Identify which cell holds the provided text, then report its (x, y) central coordinate. 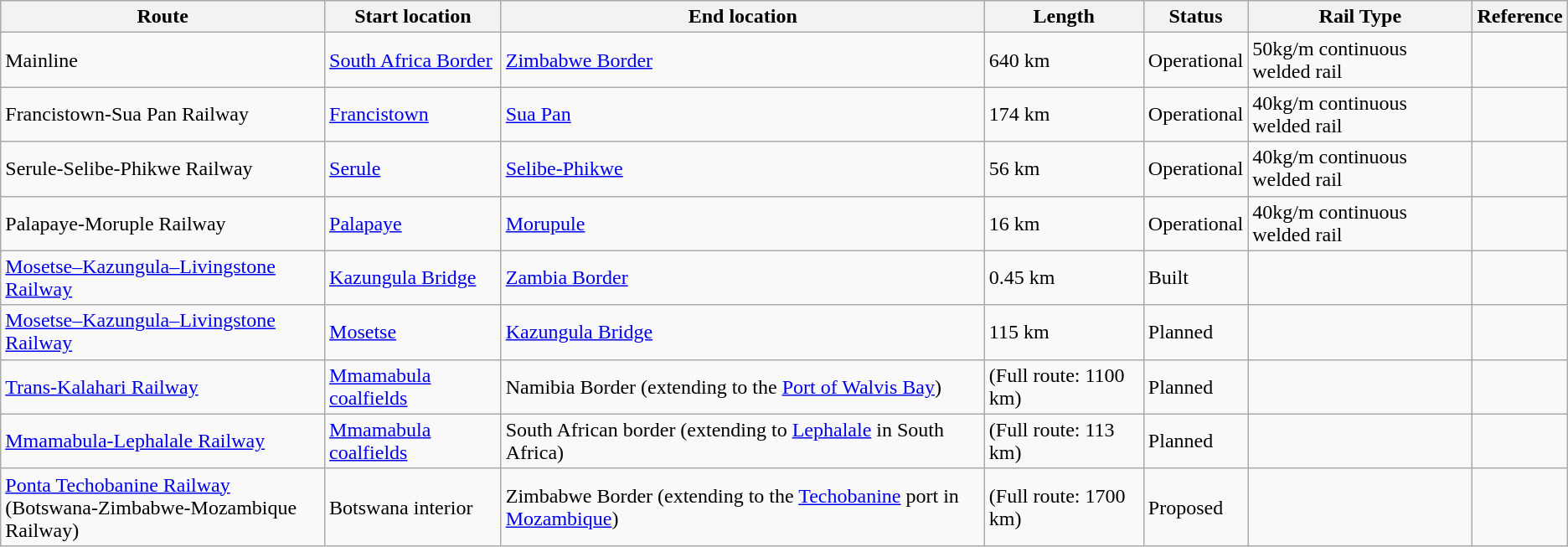
South African border (extending to Lephalale in South Africa) (742, 441)
Reference (1519, 17)
Proposed (1195, 507)
Botswana interior (414, 507)
End location (742, 17)
Morupule (742, 223)
115 km (1064, 332)
Zimbabwe Border (extending to the Techobanine port in Mozambique) (742, 507)
Namibia Border (extending to the Port of Walvis Bay) (742, 387)
Palapaye (414, 223)
Route (162, 17)
0.45 km (1064, 278)
Rail Type (1360, 17)
Length (1064, 17)
South Africa Border (414, 60)
Sua Pan (742, 114)
Mosetse (414, 332)
Serule (414, 169)
Start location (414, 17)
16 km (1064, 223)
174 km (1064, 114)
Mmamabula-Lephalale Railway (162, 441)
(Full route: 1700 km) (1064, 507)
Francistown-Sua Pan Railway (162, 114)
Palapaye-Moruple Railway (162, 223)
Serule-Selibe-Phikwe Railway (162, 169)
Built (1195, 278)
56 km (1064, 169)
Status (1195, 17)
Ponta Techobanine Railway(Botswana-Zimbabwe-Mozambique Railway) (162, 507)
Zimbabwe Border (742, 60)
(Full route: 113 km) (1064, 441)
Selibe-Phikwe (742, 169)
Mainline (162, 60)
Trans-Kalahari Railway (162, 387)
Francistown (414, 114)
Zambia Border (742, 278)
(Full route: 1100 km) (1064, 387)
640 km (1064, 60)
50kg/m continuous welded rail (1360, 60)
